Locate the cell with the specified text and output its (X, Y) center coordinate. 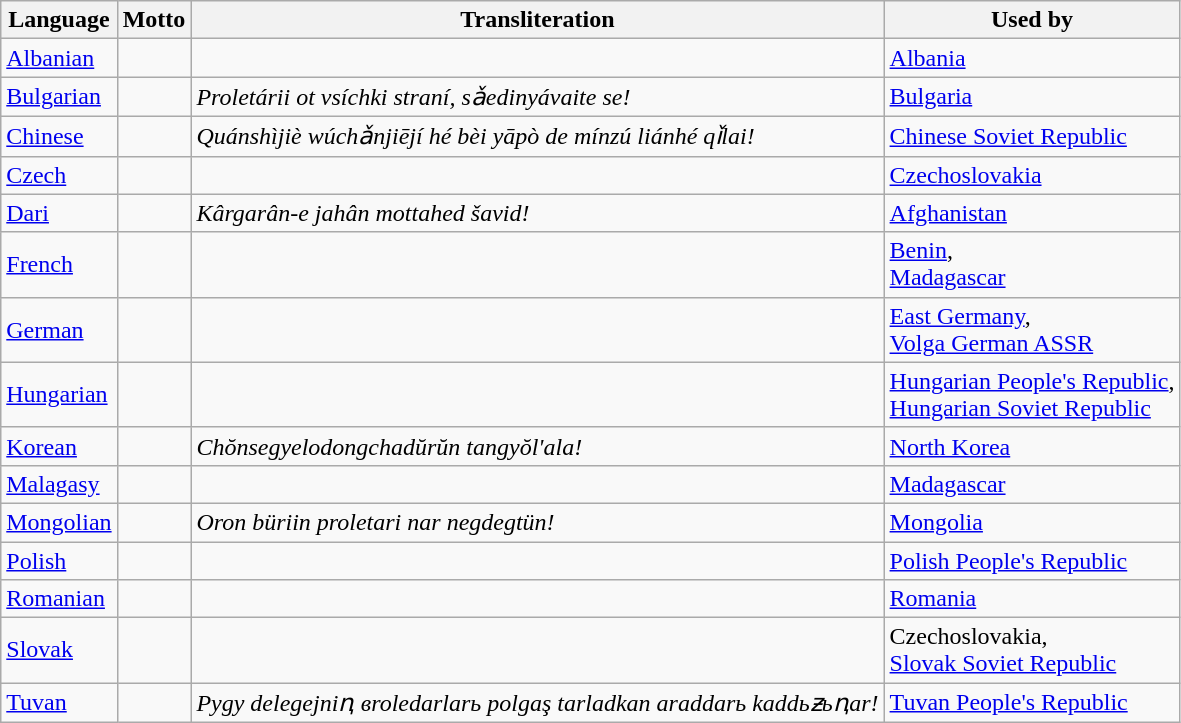
Czechoslovakia (1032, 175)
Afghanistan (1032, 213)
Romania (1032, 599)
Chinese (59, 136)
Benin,Madagascar (1032, 264)
North Korea (1032, 446)
Language (59, 20)
Proletárii ot vsíchki straní, sǎеdinyávaite se! (538, 97)
Tuvan (59, 703)
Korean (59, 446)
Pygy delegejniꞑ вroledarlarь polgaş tarladkan araddarь kaddьƶьꞑar! (538, 703)
Slovak (59, 650)
Oron büriin proletari nar negdegtün! (538, 522)
Kârgarân-e jahân mottahed šavid! (538, 213)
Chinese Soviet Republic (1032, 136)
Madagascar (1032, 484)
German (59, 330)
Motto (154, 20)
Used by (1032, 20)
Polish (59, 561)
Malagasy (59, 484)
Albanian (59, 58)
Mongolian (59, 522)
Mongolia (1032, 522)
Quánshìjiè wúchǎnjiējí hé bèi yāpò de mínzú liánhé qǐlai! (538, 136)
French (59, 264)
Hungarian People's Republic,Hungarian Soviet Republic (1032, 394)
Polish People's Republic (1032, 561)
Dari (59, 213)
Bulgarian (59, 97)
East Germany,Volga German ASSR (1032, 330)
Transliteration (538, 20)
Czech (59, 175)
Romanian (59, 599)
Chŏnsegyelodongchadŭrŭn tangyŏl'ala! (538, 446)
Hungarian (59, 394)
Czechoslovakia,Slovak Soviet Republic (1032, 650)
Tuvan People's Republic (1032, 703)
Bulgaria (1032, 97)
Albania (1032, 58)
